Pinpoint the cell where the given text exists, returning its (x, y) midpoint coordinate. 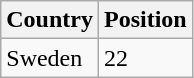
22 (145, 58)
Position (145, 20)
Sweden (50, 58)
Country (50, 20)
